Capture the cell that displays the provided text and extract its [X, Y] central coordinate. 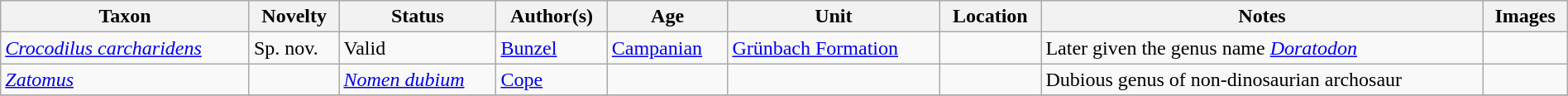
Campanian [667, 48]
Notes [1262, 17]
Bunzel [552, 48]
Later given the genus name Doratodon [1262, 48]
Dubious genus of non-dinosaurian archosaur [1262, 79]
Zatomus [126, 79]
Cope [552, 79]
Taxon [126, 17]
Status [418, 17]
Unit [834, 17]
Nomen dubium [418, 79]
Grünbach Formation [834, 48]
Author(s) [552, 17]
Images [1525, 17]
Valid [418, 48]
Location [991, 17]
Age [667, 17]
Sp. nov. [294, 48]
Novelty [294, 17]
Crocodilus carcharidens [126, 48]
